Extract the [X, Y] coordinate from the center of the cell holding the provided text.  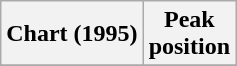
Peakposition [189, 34]
Chart (1995) [72, 34]
